For the text-containing cell, return its midpoint in [x, y] coordinate format. 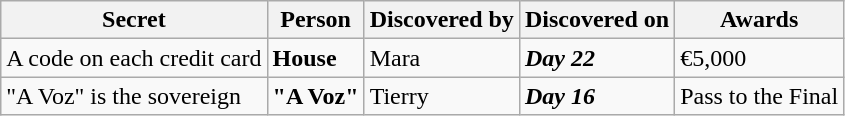
"A Voz" is the sovereign [134, 96]
"A Voz" [316, 96]
Day 16 [596, 96]
Person [316, 20]
Discovered on [596, 20]
Mara [442, 58]
Secret [134, 20]
€5,000 [760, 58]
Day 22 [596, 58]
Pass to the Final [760, 96]
Discovered by [442, 20]
A code on each credit card [134, 58]
Tierry [442, 96]
Awards [760, 20]
House [316, 58]
